Find where the given text appears and provide that cell's center as [X, Y] coordinate. 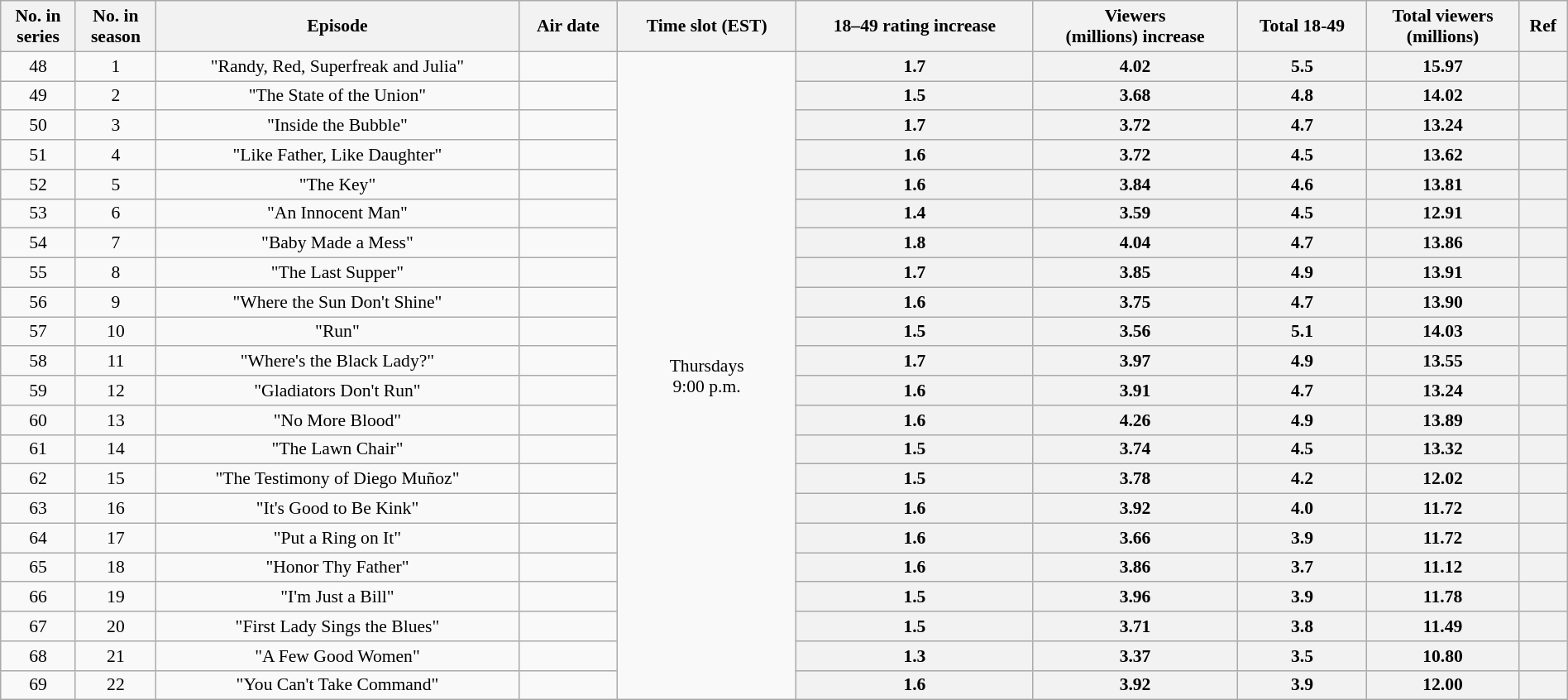
3.56 [1135, 332]
65 [38, 568]
68 [38, 656]
3.86 [1135, 568]
2 [116, 96]
15 [116, 479]
4.04 [1135, 243]
4.0 [1302, 509]
62 [38, 479]
3.71 [1135, 626]
3.74 [1135, 449]
3.59 [1135, 213]
"You Can't Take Command" [337, 685]
12.00 [1442, 685]
67 [38, 626]
1 [116, 66]
50 [38, 126]
12.02 [1442, 479]
13.81 [1442, 185]
3.8 [1302, 626]
Thursdays9:00 p.m. [706, 376]
54 [38, 243]
13.55 [1442, 362]
"Put a Ring on It" [337, 538]
5.5 [1302, 66]
Episode [337, 26]
"It's Good to Be Kink" [337, 509]
Time slot (EST) [706, 26]
"Where the Sun Don't Shine" [337, 302]
"Where's the Black Lady?" [337, 362]
3.37 [1135, 656]
10.80 [1442, 656]
16 [116, 509]
"The State of the Union" [337, 96]
10 [116, 332]
"The Lawn Chair" [337, 449]
3.78 [1135, 479]
"I'm Just a Bill" [337, 597]
14.02 [1442, 96]
61 [38, 449]
11.49 [1442, 626]
13.62 [1442, 155]
55 [38, 273]
58 [38, 362]
3.84 [1135, 185]
17 [116, 538]
3 [116, 126]
48 [38, 66]
12.91 [1442, 213]
8 [116, 273]
69 [38, 685]
"An Innocent Man" [337, 213]
"Run" [337, 332]
"The Key" [337, 185]
60 [38, 420]
20 [116, 626]
Air date [567, 26]
4.6 [1302, 185]
3.5 [1302, 656]
"Inside the Bubble" [337, 126]
5 [116, 185]
51 [38, 155]
1.4 [915, 213]
11.12 [1442, 568]
4.2 [1302, 479]
12 [116, 391]
49 [38, 96]
"No More Blood" [337, 420]
Viewers(millions) increase [1135, 26]
5.1 [1302, 332]
3.7 [1302, 568]
No. inseries [38, 26]
9 [116, 302]
3.68 [1135, 96]
Total viewers(millions) [1442, 26]
"First Lady Sings the Blues" [337, 626]
52 [38, 185]
3.75 [1135, 302]
11 [116, 362]
"Randy, Red, Superfreak and Julia" [337, 66]
"Honor Thy Father" [337, 568]
"Baby Made a Mess" [337, 243]
1.3 [915, 656]
4.26 [1135, 420]
4.8 [1302, 96]
13.32 [1442, 449]
4.02 [1135, 66]
13.86 [1442, 243]
13.91 [1442, 273]
1.8 [915, 243]
13 [116, 420]
59 [38, 391]
Ref [1543, 26]
14.03 [1442, 332]
11.78 [1442, 597]
15.97 [1442, 66]
19 [116, 597]
13.89 [1442, 420]
14 [116, 449]
7 [116, 243]
3.66 [1135, 538]
Total 18-49 [1302, 26]
"The Last Supper" [337, 273]
63 [38, 509]
6 [116, 213]
3.96 [1135, 597]
3.91 [1135, 391]
3.85 [1135, 273]
64 [38, 538]
"The Testimony of Diego Muñoz" [337, 479]
No. inseason [116, 26]
3.97 [1135, 362]
"A Few Good Women" [337, 656]
4 [116, 155]
66 [38, 597]
"Like Father, Like Daughter" [337, 155]
21 [116, 656]
18 [116, 568]
22 [116, 685]
57 [38, 332]
"Gladiators Don't Run" [337, 391]
13.90 [1442, 302]
18–49 rating increase [915, 26]
56 [38, 302]
53 [38, 213]
